For the text-containing cell, return its midpoint in [X, Y] coordinate format. 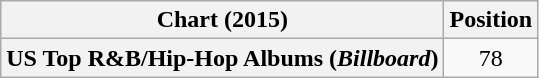
Position [491, 20]
Chart (2015) [222, 20]
78 [491, 58]
US Top R&B/Hip-Hop Albums (Billboard) [222, 58]
